Determine the (X, Y) coordinate at the center of the cell enclosing the given text.  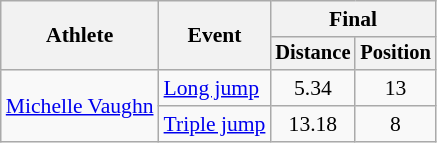
Final (352, 19)
Michelle Vaughn (80, 106)
Distance (312, 54)
Long jump (215, 88)
Triple jump (215, 124)
8 (395, 124)
13.18 (312, 124)
13 (395, 88)
5.34 (312, 88)
Athlete (80, 36)
Event (215, 36)
Position (395, 54)
